Return [X, Y] of the center of cell containing provided text 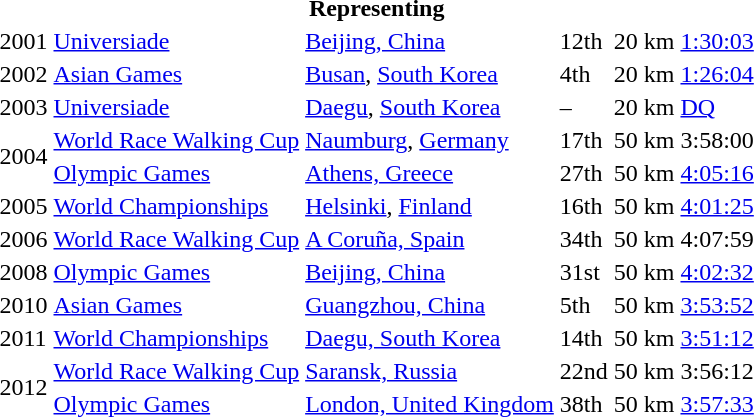
Naumburg, Germany [430, 140]
27th [584, 173]
5th [584, 305]
34th [584, 239]
31st [584, 272]
4th [584, 74]
Saransk, Russia [430, 371]
22nd [584, 371]
16th [584, 206]
14th [584, 338]
Helsinki, Finland [430, 206]
A Coruña, Spain [430, 239]
Guangzhou, China [430, 305]
Busan, South Korea [430, 74]
– [584, 107]
Athens, Greece [430, 173]
17th [584, 140]
12th [584, 41]
